Pinpoint the cell where the given text exists, returning its (x, y) midpoint coordinate. 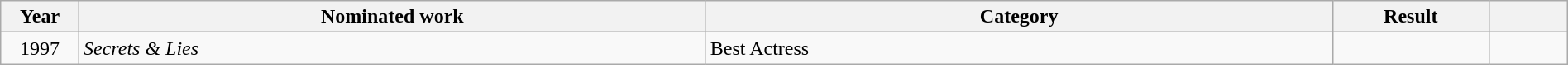
Nominated work (392, 17)
1997 (40, 48)
Year (40, 17)
Secrets & Lies (392, 48)
Category (1019, 17)
Best Actress (1019, 48)
Result (1411, 17)
